From the cell containing the given text, extract its center point as [x, y] coordinate. 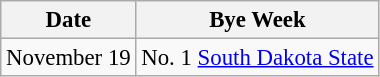
Date [68, 20]
November 19 [68, 58]
No. 1 South Dakota State [258, 58]
Bye Week [258, 20]
